Capture the cell that displays the provided text and extract its (X, Y) central coordinate. 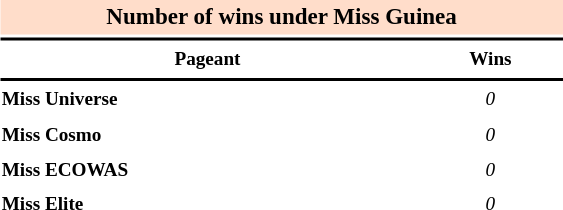
Miss Universe (208, 101)
Pageant (208, 60)
Number of wins under Miss Guinea (282, 18)
Wins (490, 60)
Miss ECOWAS (208, 170)
Miss Cosmo (208, 135)
